Search for the cell housing the specified text and yield its (x, y) center coordinate. 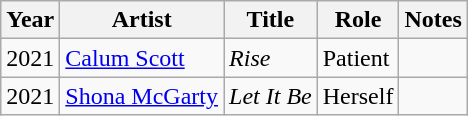
Calum Scott (142, 58)
Notes (433, 20)
Title (271, 20)
Patient (358, 58)
Year (30, 20)
Herself (358, 96)
Shona McGarty (142, 96)
Role (358, 20)
Artist (142, 20)
Rise (271, 58)
Let It Be (271, 96)
